Identify which cell holds the provided text, then report its (X, Y) central coordinate. 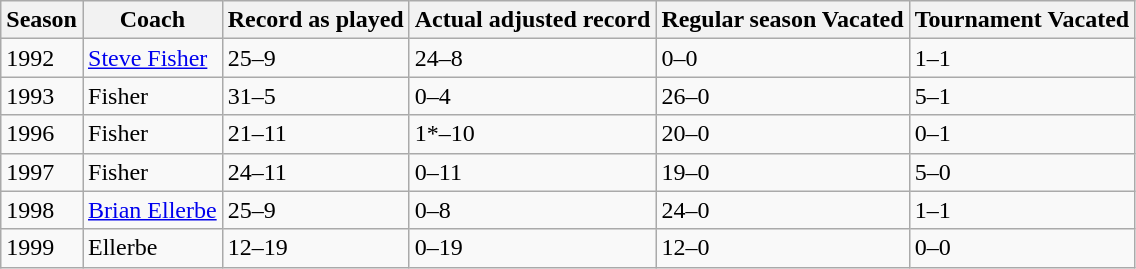
1999 (42, 248)
Record as played (316, 20)
Tournament Vacated (1022, 20)
26–0 (782, 96)
24–8 (532, 58)
0–19 (532, 248)
0–11 (532, 172)
12–0 (782, 248)
1996 (42, 134)
Coach (152, 20)
1998 (42, 210)
1*–10 (532, 134)
19–0 (782, 172)
Ellerbe (152, 248)
Regular season Vacated (782, 20)
1992 (42, 58)
Season (42, 20)
20–0 (782, 134)
21–11 (316, 134)
24–0 (782, 210)
1993 (42, 96)
0–1 (1022, 134)
Steve Fisher (152, 58)
1997 (42, 172)
Actual adjusted record (532, 20)
5–0 (1022, 172)
Brian Ellerbe (152, 210)
24–11 (316, 172)
5–1 (1022, 96)
0–4 (532, 96)
12–19 (316, 248)
31–5 (316, 96)
0–8 (532, 210)
